Find where the given text appears and provide that cell's center as (x, y) coordinate. 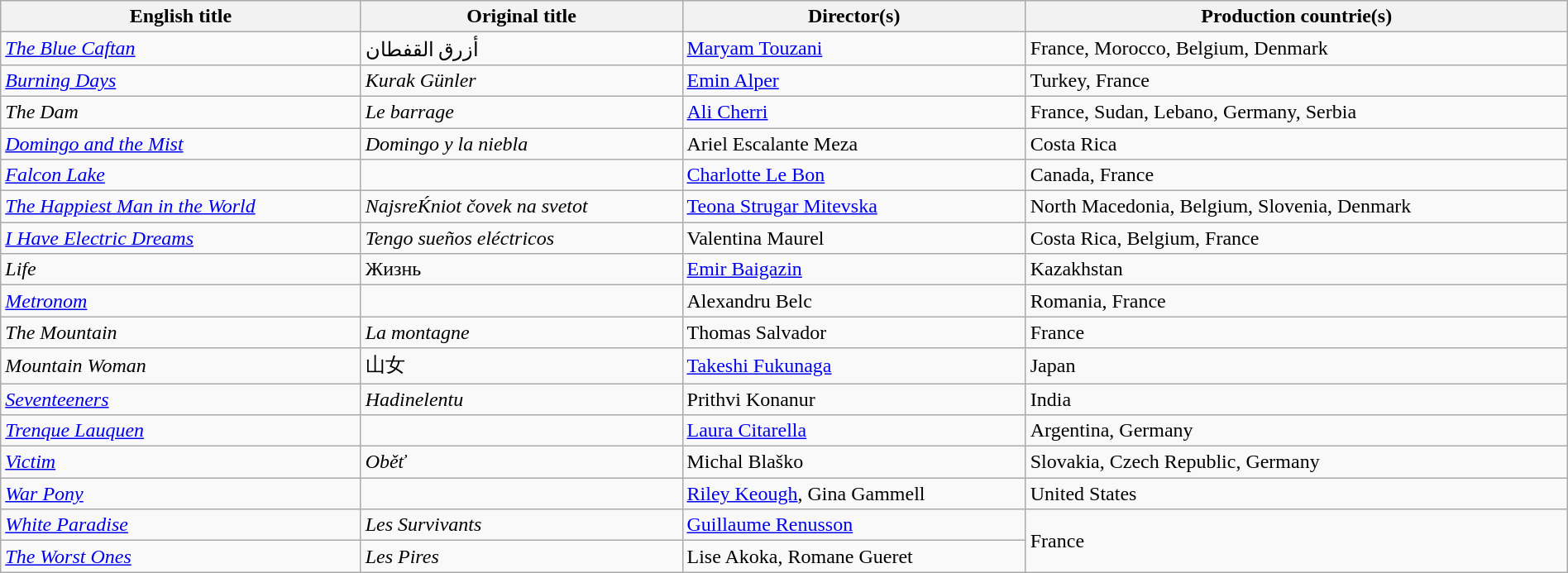
France, Sudan, Lebano, Germany, Serbia (1297, 112)
Kazakhstan (1297, 270)
Japan (1297, 365)
The Dam (180, 112)
Tengo sueños eléctricos (521, 238)
France, Morocco, Belgium, Denmark (1297, 49)
Turkey, France (1297, 80)
Metronom (180, 301)
NajsreЌniot čovek na svetot (521, 207)
Laura Citarella (853, 431)
Lise Akoka, Romane Gueret (853, 556)
Ali Cherri (853, 112)
Hadinelentu (521, 399)
Thomas Salvador (853, 332)
Director(s) (853, 17)
India (1297, 399)
Mountain Woman (180, 365)
Costa Rica, Belgium, France (1297, 238)
山女 (521, 365)
United States (1297, 494)
Prithvi Konanur (853, 399)
Valentina Maurel (853, 238)
Production countrie(s) (1297, 17)
Жизнь (521, 270)
أزرق القفطان (521, 49)
Les Pires (521, 556)
Victim (180, 462)
Alexandru Belc (853, 301)
North Macedonia, Belgium, Slovenia, Denmark (1297, 207)
Charlotte Le Bon (853, 175)
Takeshi Fukunaga (853, 365)
Maryam Touzani (853, 49)
Teona Strugar Mitevska (853, 207)
White Paradise (180, 525)
Domingo and the Mist (180, 143)
Argentina, Germany (1297, 431)
Guillaume Renusson (853, 525)
Domingo y la niebla (521, 143)
Costa Rica (1297, 143)
Les Survivants (521, 525)
The Worst Ones (180, 556)
Emir Baigazin (853, 270)
War Pony (180, 494)
Oběť (521, 462)
Romania, France (1297, 301)
English title (180, 17)
Life (180, 270)
Seventeeners (180, 399)
La montagne (521, 332)
Falcon Lake (180, 175)
Trenque Lauquen (180, 431)
Riley Keough, Gina Gammell (853, 494)
I Have Electric Dreams (180, 238)
Le barrage (521, 112)
Kurak Günler (521, 80)
The Mountain (180, 332)
Michal Blaško (853, 462)
Canada, France (1297, 175)
Emin Alper (853, 80)
The Happiest Man in the World (180, 207)
Original title (521, 17)
Slovakia, Czech Republic, Germany (1297, 462)
Ariel Escalante Meza (853, 143)
The Blue Caftan (180, 49)
Burning Days (180, 80)
